Pinpoint the cell where the given text exists, returning its [X, Y] midpoint coordinate. 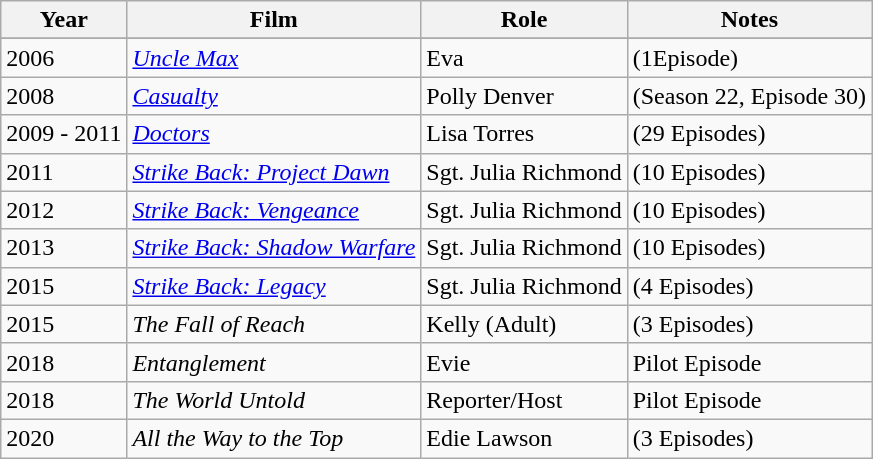
Lisa Torres [524, 134]
Strike Back: Project Dawn [274, 172]
(29 Episodes) [749, 134]
Polly Denver [524, 96]
Uncle Max [274, 58]
Kelly (Adult) [524, 324]
2008 [64, 96]
The Fall of Reach [274, 324]
All the Way to the Top [274, 438]
2020 [64, 438]
Edie Lawson [524, 438]
Notes [749, 20]
Reporter/Host [524, 400]
Film [274, 20]
Eva [524, 58]
Year [64, 20]
Doctors [274, 134]
(4 Episodes) [749, 286]
(Season 22, Episode 30) [749, 96]
2012 [64, 210]
Entanglement [274, 362]
2006 [64, 58]
2011 [64, 172]
Strike Back: Shadow Warfare [274, 248]
(1Episode) [749, 58]
Role [524, 20]
Strike Back: Vengeance [274, 210]
2009 - 2011 [64, 134]
Evie [524, 362]
The World Untold [274, 400]
Strike Back: Legacy [274, 286]
2013 [64, 248]
Casualty [274, 96]
